Search for the cell housing the specified text and yield its (x, y) center coordinate. 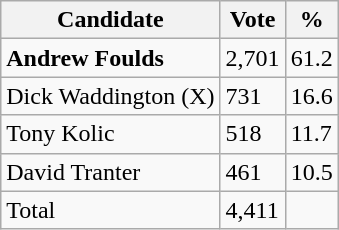
11.7 (312, 134)
Andrew Foulds (110, 58)
David Tranter (110, 172)
731 (252, 96)
518 (252, 134)
Vote (252, 20)
Dick Waddington (X) (110, 96)
4,411 (252, 210)
10.5 (312, 172)
% (312, 20)
16.6 (312, 96)
Total (110, 210)
Candidate (110, 20)
2,701 (252, 58)
Tony Kolic (110, 134)
61.2 (312, 58)
461 (252, 172)
